Search for the cell housing the specified text and yield its (x, y) center coordinate. 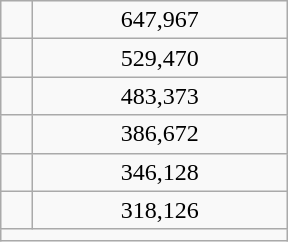
346,128 (160, 172)
529,470 (160, 58)
318,126 (160, 210)
647,967 (160, 20)
483,373 (160, 96)
386,672 (160, 134)
